Pinpoint the cell where the given text exists, returning its [X, Y] midpoint coordinate. 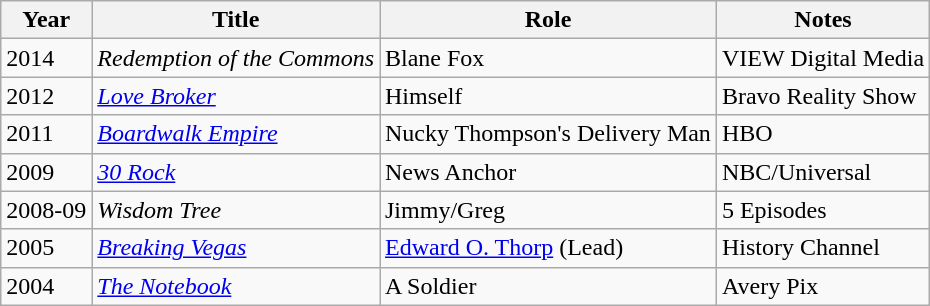
Wisdom Tree [236, 210]
2005 [46, 248]
Edward O. Thorp (Lead) [548, 248]
2008-09 [46, 210]
Avery Pix [822, 286]
Title [236, 20]
The Notebook [236, 286]
Nucky Thompson's Delivery Man [548, 134]
5 Episodes [822, 210]
Bravo Reality Show [822, 96]
Year [46, 20]
Love Broker [236, 96]
News Anchor [548, 172]
30 Rock [236, 172]
Boardwalk Empire [236, 134]
Blane Fox [548, 58]
2012 [46, 96]
2009 [46, 172]
History Channel [822, 248]
Redemption of the Commons [236, 58]
NBC/Universal [822, 172]
Himself [548, 96]
HBO [822, 134]
Role [548, 20]
A Soldier [548, 286]
Notes [822, 20]
VIEW Digital Media [822, 58]
2004 [46, 286]
2014 [46, 58]
2011 [46, 134]
Jimmy/Greg [548, 210]
Breaking Vegas [236, 248]
